Identify which cell holds the provided text, then report its [X, Y] central coordinate. 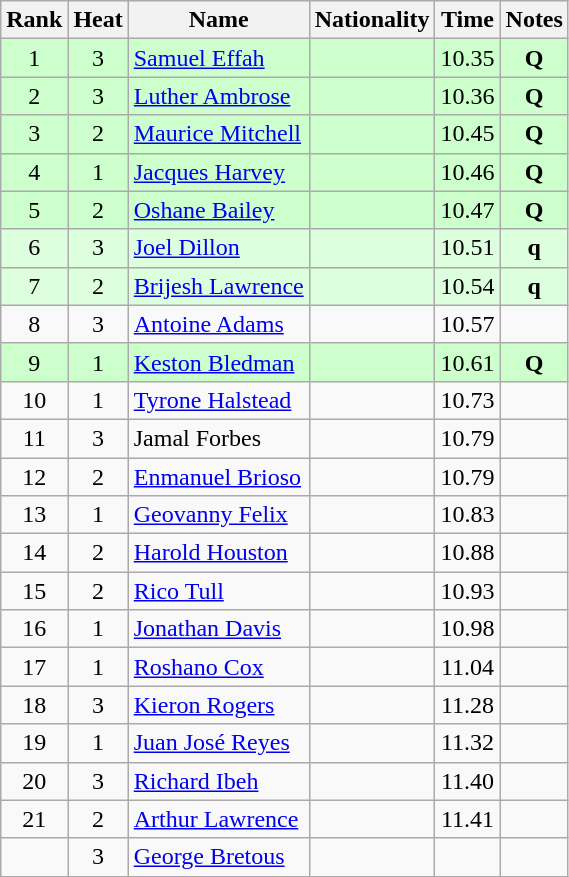
10.61 [468, 362]
Oshane Bailey [218, 210]
Jamal Forbes [218, 438]
Joel Dillon [218, 248]
Richard Ibeh [218, 781]
10.35 [468, 58]
10 [34, 400]
11.41 [468, 819]
11.04 [468, 667]
George Bretous [218, 857]
10.57 [468, 324]
10.51 [468, 248]
Tyrone Halstead [218, 400]
Kieron Rogers [218, 705]
Keston Bledman [218, 362]
11 [34, 438]
4 [34, 172]
Jonathan Davis [218, 629]
Antoine Adams [218, 324]
10.36 [468, 96]
Luther Ambrose [218, 96]
15 [34, 591]
7 [34, 286]
Roshano Cox [218, 667]
11.40 [468, 781]
Heat [98, 20]
14 [34, 553]
10.73 [468, 400]
Enmanuel Brioso [218, 477]
10.88 [468, 553]
Time [468, 20]
19 [34, 743]
20 [34, 781]
Rank [34, 20]
Maurice Mitchell [218, 134]
Geovanny Felix [218, 515]
Brijesh Lawrence [218, 286]
10.45 [468, 134]
10.47 [468, 210]
21 [34, 819]
10.98 [468, 629]
Jacques Harvey [218, 172]
Rico Tull [218, 591]
Name [218, 20]
Harold Houston [218, 553]
Notes [534, 20]
11.28 [468, 705]
10.83 [468, 515]
Samuel Effah [218, 58]
5 [34, 210]
17 [34, 667]
18 [34, 705]
6 [34, 248]
11.32 [468, 743]
10.54 [468, 286]
13 [34, 515]
Nationality [372, 20]
Arthur Lawrence [218, 819]
12 [34, 477]
8 [34, 324]
10.46 [468, 172]
10.93 [468, 591]
16 [34, 629]
Juan José Reyes [218, 743]
9 [34, 362]
